Return the (X, Y) coordinate for the center point of the cell that contains the specified text.  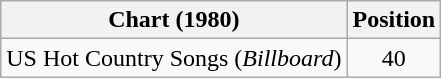
Position (394, 20)
Chart (1980) (174, 20)
40 (394, 58)
US Hot Country Songs (Billboard) (174, 58)
